Detect which cell encompasses the target text, then output its [x, y] center coordinate. 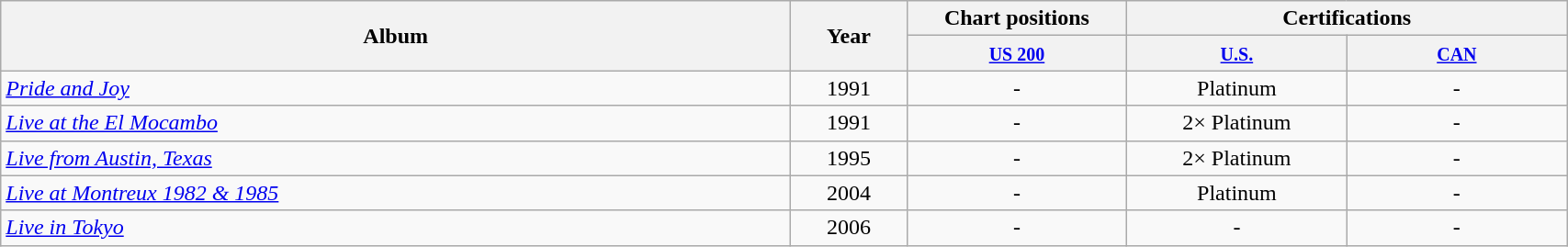
Year [849, 36]
Album [396, 36]
2006 [849, 228]
Certifications [1347, 18]
CAN [1457, 53]
1995 [849, 158]
US 200 [1016, 53]
Pride and Joy [396, 88]
Live from Austin, Texas [396, 158]
U.S. [1236, 53]
2004 [849, 193]
Live at the El Mocambo [396, 123]
Chart positions [1016, 18]
Live at Montreux 1982 & 1985 [396, 193]
Live in Tokyo [396, 228]
